Return the [X, Y] coordinate for the center point of the cell that contains the specified text.  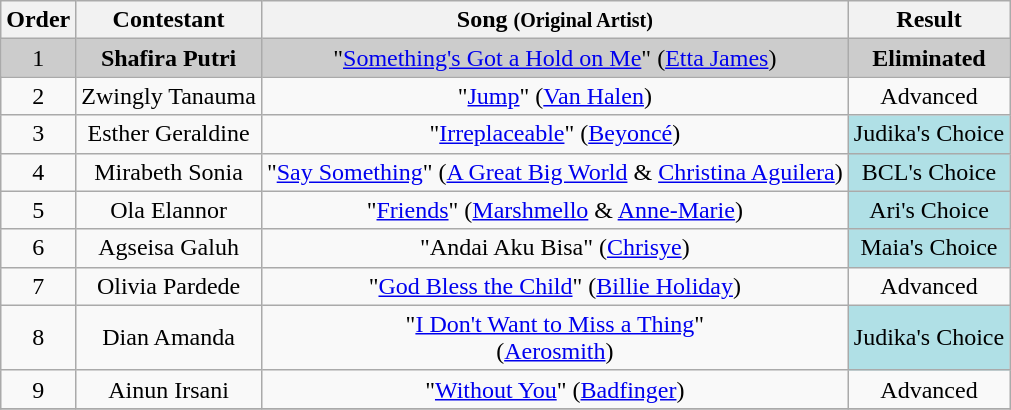
9 [38, 389]
Dian Amanda [169, 338]
"Andai Aku Bisa" (Chrisye) [554, 248]
4 [38, 172]
Agseisa Galuh [169, 248]
Maia's Choice [928, 248]
1 [38, 58]
6 [38, 248]
Shafira Putri [169, 58]
BCL's Choice [928, 172]
"I Don't Want to Miss a Thing"(Aerosmith) [554, 338]
Ola Elannor [169, 210]
Result [928, 20]
Olivia Pardede [169, 286]
Order [38, 20]
7 [38, 286]
Esther Geraldine [169, 134]
Contestant [169, 20]
"Something's Got a Hold on Me" (Etta James) [554, 58]
8 [38, 338]
Ainun Irsani [169, 389]
2 [38, 96]
"God Bless the Child" (Billie Holiday) [554, 286]
Eliminated [928, 58]
"Jump" (Van Halen) [554, 96]
Song (Original Artist) [554, 20]
"Say Something" (A Great Big World & Christina Aguilera) [554, 172]
Zwingly Tanauma [169, 96]
"Without You" (Badfinger) [554, 389]
3 [38, 134]
"Friends" (Marshmello & Anne-Marie) [554, 210]
Ari's Choice [928, 210]
"Irreplaceable" (Beyoncé) [554, 134]
Mirabeth Sonia [169, 172]
5 [38, 210]
